Provide the (x, y) coordinate of the cell's center where the given text is located.  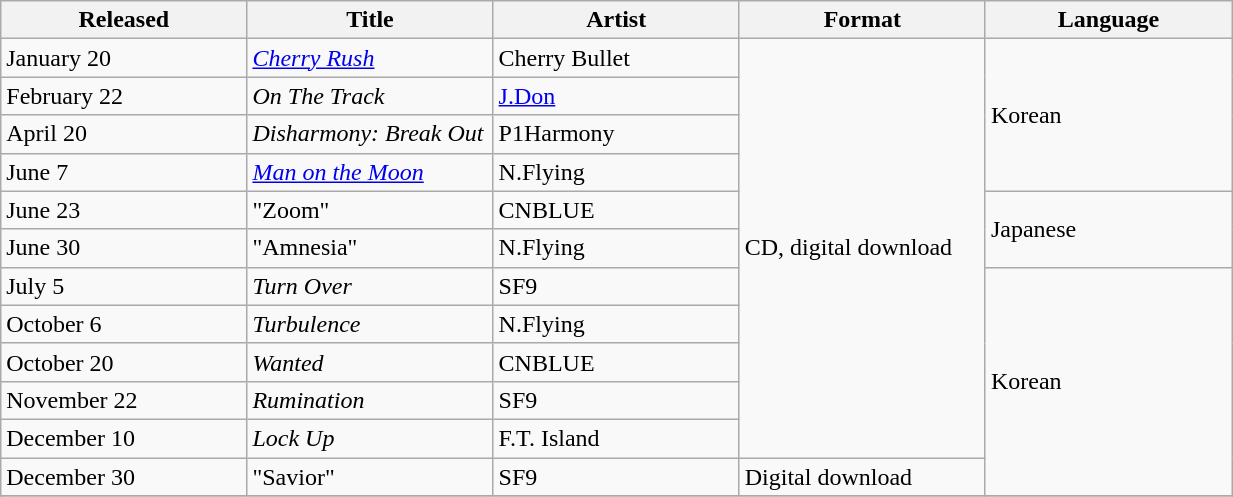
J.Don (616, 96)
"Amnesia" (370, 248)
Wanted (370, 362)
November 22 (124, 400)
F.T. Island (616, 438)
"Zoom" (370, 210)
Japanese (1108, 229)
Disharmony: Break Out (370, 134)
October 6 (124, 324)
Format (862, 20)
"Savior" (370, 477)
July 5 (124, 286)
Turbulence (370, 324)
June 7 (124, 172)
June 23 (124, 210)
December 30 (124, 477)
June 30 (124, 248)
Digital download (862, 477)
On The Track (370, 96)
December 10 (124, 438)
Turn Over (370, 286)
CD, digital download (862, 248)
Cherry Bullet (616, 58)
October 20 (124, 362)
Man on the Moon (370, 172)
February 22 (124, 96)
Artist (616, 20)
Released (124, 20)
P1Harmony (616, 134)
Title (370, 20)
Cherry Rush (370, 58)
Lock Up (370, 438)
April 20 (124, 134)
January 20 (124, 58)
Language (1108, 20)
Rumination (370, 400)
